Return (X, Y) of the center of cell containing provided text 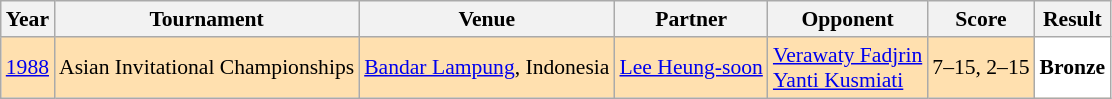
Venue (486, 19)
Opponent (848, 19)
Bandar Lampung, Indonesia (486, 68)
Bronze (1073, 68)
7–15, 2–15 (980, 68)
Partner (690, 19)
Verawaty Fadjrin Yanti Kusmiati (848, 68)
Asian Invitational Championships (206, 68)
Score (980, 19)
Tournament (206, 19)
Year (28, 19)
Result (1073, 19)
1988 (28, 68)
Lee Heung-soon (690, 68)
